Search for the cell housing the specified text and yield its (x, y) center coordinate. 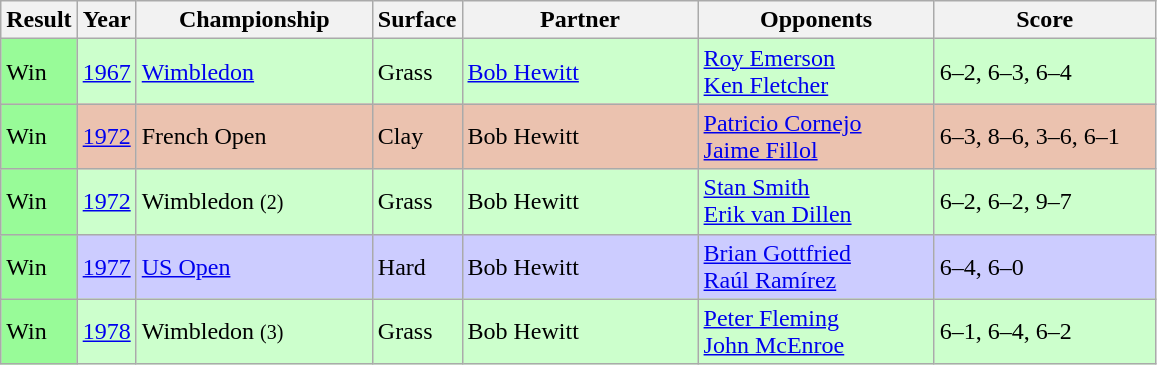
6–2, 6–3, 6–4 (1044, 72)
6–2, 6–2, 9–7 (1044, 202)
US Open (254, 266)
Surface (417, 20)
1967 (106, 72)
Brian Gottfried Raúl Ramírez (816, 266)
Wimbledon (2) (254, 202)
Roy Emerson Ken Fletcher (816, 72)
Peter Fleming John McEnroe (816, 332)
Result (39, 20)
Opponents (816, 20)
Score (1044, 20)
Clay (417, 136)
Championship (254, 20)
6–4, 6–0 (1044, 266)
Stan Smith Erik van Dillen (816, 202)
French Open (254, 136)
Wimbledon (254, 72)
6–1, 6–4, 6–2 (1044, 332)
Wimbledon (3) (254, 332)
Patricio Cornejo Jaime Fillol (816, 136)
Year (106, 20)
1977 (106, 266)
1978 (106, 332)
Hard (417, 266)
6–3, 8–6, 3–6, 6–1 (1044, 136)
Partner (580, 20)
